Output the (X, Y) coordinate of the center of the cell containing the given text.  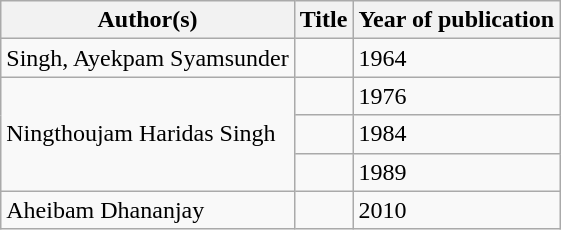
Year of publication (456, 20)
Author(s) (148, 20)
Title (324, 20)
1976 (456, 96)
Aheibam Dhananjay (148, 210)
1984 (456, 134)
Singh, Ayekpam Syamsunder (148, 58)
1964 (456, 58)
2010 (456, 210)
1989 (456, 172)
Ningthoujam Haridas Singh (148, 134)
